Return (X, Y) of the center of cell containing provided text 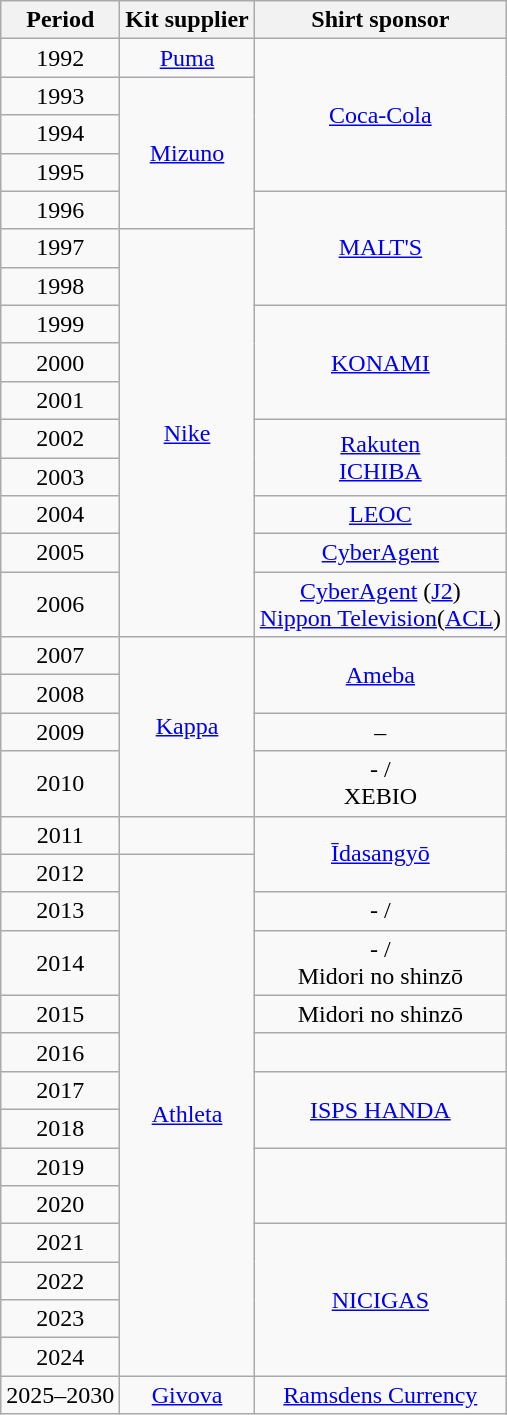
Givova (187, 1395)
LEOC (380, 515)
- / XEBIO (380, 784)
2007 (60, 656)
1995 (60, 172)
Midori no shinzō (380, 1014)
2011 (60, 835)
2008 (60, 694)
1996 (60, 210)
1994 (60, 134)
MALT'S (380, 248)
- / (380, 911)
2020 (60, 1205)
CyberAgent (380, 553)
2024 (60, 1357)
2018 (60, 1128)
2013 (60, 911)
2004 (60, 515)
Athleta (187, 1115)
Kappa (187, 726)
Shirt sponsor (380, 20)
2009 (60, 732)
2002 (60, 438)
Mizuno (187, 153)
- / Midori no shinzō (380, 962)
Nike (187, 433)
2022 (60, 1281)
2016 (60, 1052)
1999 (60, 324)
2012 (60, 873)
2014 (60, 962)
2010 (60, 784)
CyberAgent (J2)Nippon Television(ACL) (380, 604)
2021 (60, 1243)
2017 (60, 1090)
Coca-Cola (380, 115)
KONAMI (380, 362)
Īdasangyō (380, 854)
Kit supplier (187, 20)
2003 (60, 477)
ISPS HANDA (380, 1109)
1993 (60, 96)
Period (60, 20)
2000 (60, 362)
2023 (60, 1319)
– (380, 732)
2006 (60, 604)
1992 (60, 58)
1998 (60, 286)
2019 (60, 1167)
Ramsdens Currency (380, 1395)
1997 (60, 248)
2025–2030 (60, 1395)
Ameba (380, 675)
Puma (187, 58)
NICIGAS (380, 1300)
RakutenICHIBA (380, 457)
2005 (60, 553)
2015 (60, 1014)
2001 (60, 400)
